From the cell containing the given text, extract its center point as (x, y) coordinate. 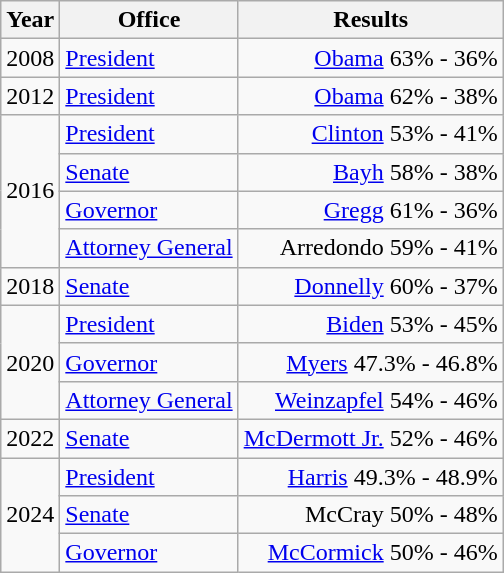
Gregg 61% - 36% (370, 210)
McCray 50% - 48% (370, 515)
Clinton 53% - 41% (370, 134)
2024 (30, 515)
Results (370, 20)
McCormick 50% - 46% (370, 553)
2020 (30, 362)
Donnelly 60% - 37% (370, 286)
2022 (30, 438)
Biden 53% - 45% (370, 324)
2012 (30, 96)
Arredondo 59% - 41% (370, 248)
McDermott Jr. 52% - 46% (370, 438)
Myers 47.3% - 46.8% (370, 362)
Bayh 58% - 38% (370, 172)
Weinzapfel 54% - 46% (370, 400)
2016 (30, 191)
Office (149, 20)
2018 (30, 286)
Year (30, 20)
Obama 62% - 38% (370, 96)
2008 (30, 58)
Obama 63% - 36% (370, 58)
Harris 49.3% - 48.9% (370, 477)
